Scan for the cell matching the given text and deliver its (X, Y) coordinate at center. 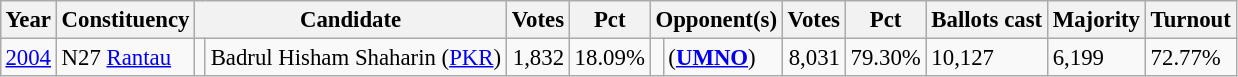
Majority (1096, 20)
Ballots cast (986, 20)
18.09% (610, 57)
Opponent(s) (716, 20)
2004 (28, 57)
Turnout (1190, 20)
8,031 (814, 57)
79.30% (886, 57)
6,199 (1096, 57)
72.77% (1190, 57)
(UMNO) (722, 57)
10,127 (986, 57)
Constituency (125, 20)
Candidate (351, 20)
Badrul Hisham Shaharin (PKR) (356, 57)
N27 Rantau (125, 57)
1,832 (538, 57)
Year (28, 20)
